Return (X, Y) of the center of cell containing provided text 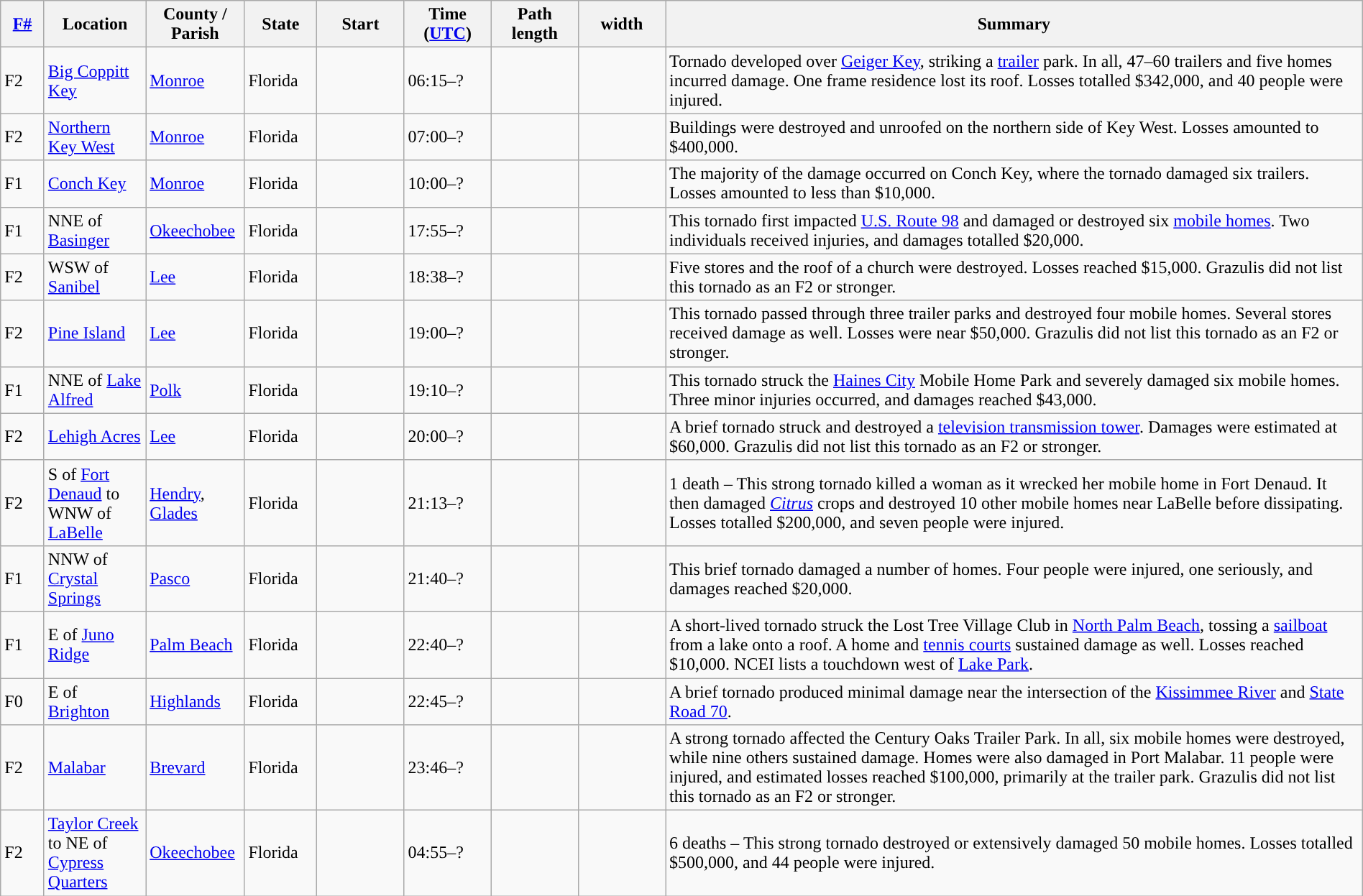
Pasco (196, 578)
Big Coppitt Key (95, 80)
The majority of the damage occurred on Conch Key, where the tornado damaged six trailers. Losses amounted to less than $10,000. (1014, 184)
width (621, 24)
10:00–? (447, 184)
NNE of Lake Alfred (95, 389)
Polk (196, 389)
Pine Island (95, 333)
NNW of Crystal Springs (95, 578)
Malabar (95, 767)
07:00–? (447, 137)
Conch Key (95, 184)
E of Juno Ridge (95, 645)
NNE of Basinger (95, 230)
Path length (535, 24)
Summary (1014, 24)
WSW of Sanibel (95, 277)
A brief tornado produced minimal damage near the intersection of the Kissimmee River and State Road 70. (1014, 701)
21:40–? (447, 578)
Five stores and the roof of a church were destroyed. Losses reached $15,000. Grazulis did not list this tornado as an F2 or stronger. (1014, 277)
This tornado first impacted U.S. Route 98 and damaged or destroyed six mobile homes. Two individuals received injuries, and damages totalled $20,000. (1014, 230)
04:55–? (447, 854)
Hendry, Glades (196, 503)
17:55–? (447, 230)
Highlands (196, 701)
18:38–? (447, 277)
Taylor Creek to NE of Cypress Quarters (95, 854)
6 deaths – This strong tornado destroyed or extensively damaged 50 mobile homes. Losses totalled $500,000, and 44 people were injured. (1014, 854)
19:10–? (447, 389)
21:13–? (447, 503)
State (280, 24)
Northern Key West (95, 137)
20:00–? (447, 437)
Location (95, 24)
06:15–? (447, 80)
County / Parish (196, 24)
E of Brighton (95, 701)
Lehigh Acres (95, 437)
Time (UTC) (447, 24)
Brevard (196, 767)
Palm Beach (196, 645)
22:45–? (447, 701)
Buildings were destroyed and unroofed on the northern side of Key West. Losses amounted to $400,000. (1014, 137)
23:46–? (447, 767)
F0 (23, 701)
Start (361, 24)
19:00–? (447, 333)
This brief tornado damaged a number of homes. Four people were injured, one seriously, and damages reached $20,000. (1014, 578)
S of Fort Denaud to WNW of LaBelle (95, 503)
22:40–? (447, 645)
F# (23, 24)
